Search for the cell housing the specified text and yield its [x, y] center coordinate. 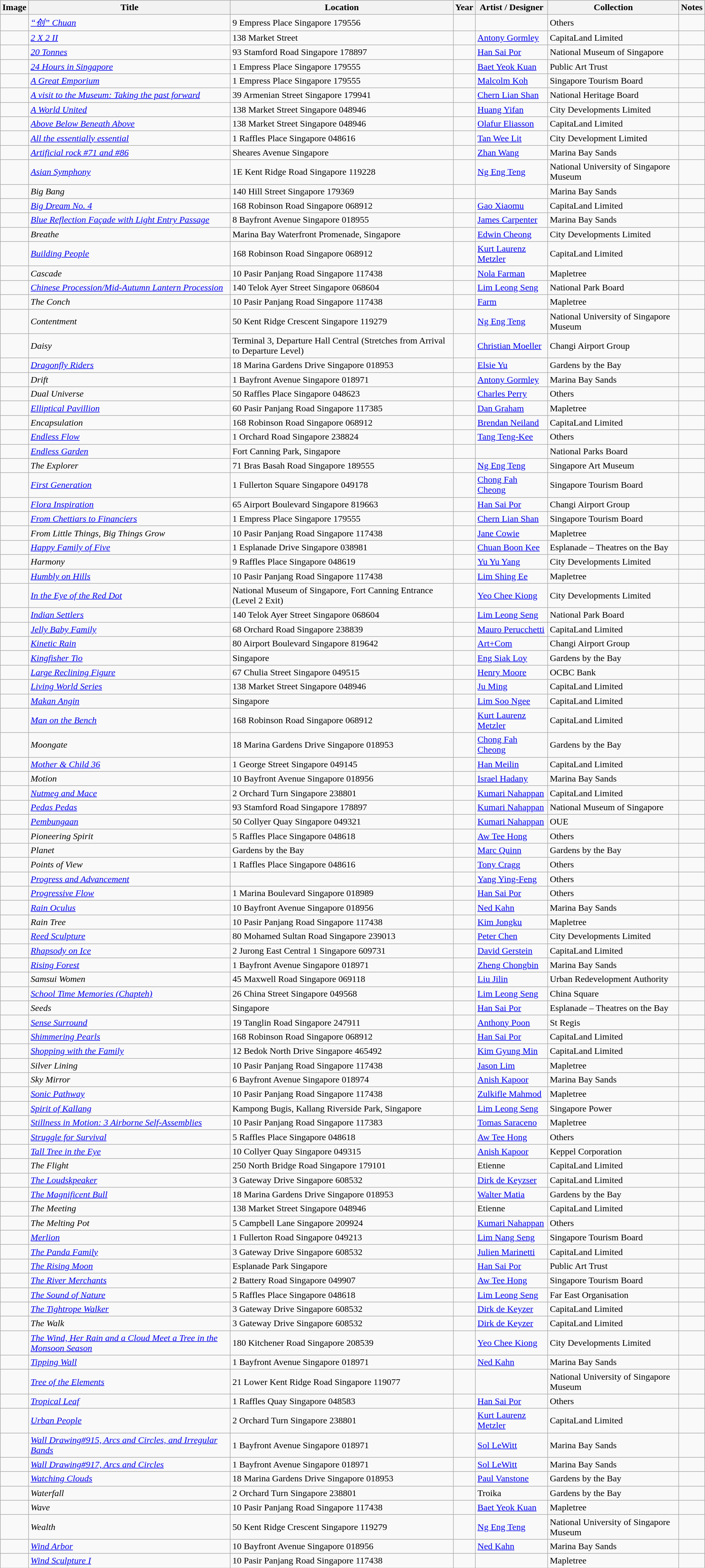
Yu Yu Yang [511, 562]
Breathe [130, 234]
Daisy [130, 346]
Rain Oculus [130, 908]
Brendan Neiland [511, 423]
Marina Bay Waterfront Promenade, Singapore [342, 234]
Seeds [130, 1008]
The Tightrope Walker [130, 1309]
All the essentially essential [130, 138]
Stillness in Motion: 3 Airborne Self-Assemblies [130, 1123]
68 Orchard Road Singapore 238839 [342, 629]
Malcolm Koh [511, 81]
180 Kitchener Road Singapore 208539 [342, 1343]
Pembungaan [130, 821]
Tony Cragg [511, 865]
Makan Angin [130, 701]
24 Hours in Singapore [130, 67]
Watching Clouds [130, 1479]
Singapore Art Museum [613, 466]
Han Meilin [511, 764]
2 Jurong East Central 1 Singapore 609731 [342, 951]
Artificial rock #71 and #86 [130, 153]
Zhan Wang [511, 153]
Shimmering Pearls [130, 1037]
Moongate [130, 745]
Terminal 3, Departure Hall Central (Stretches from Arrival to Departure Level) [342, 346]
Pioneering Spirit [130, 836]
David Gerstein [511, 951]
Harmony [130, 562]
2 X 2 II [130, 38]
Spirit of Kallang [130, 1108]
Sheares Avenue Singapore [342, 153]
Walter Matia [511, 1194]
Big Bang [130, 191]
20 Tonnes [130, 52]
67 Chulia Street Singapore 049515 [342, 672]
OCBC Bank [613, 672]
10 Pasir Panjang Road Singapore 117383 [342, 1123]
Merlion [130, 1237]
Zulkifle Mahmod [511, 1094]
1 Esplanade Drive Singapore 038981 [342, 547]
Drift [130, 380]
Planet [130, 850]
Dragonfly Riders [130, 365]
The Wind, Her Rain and a Cloud Meet a Tree in the Monsoon Season [130, 1343]
Mother & Child 36 [130, 764]
Kingfisher Tio [130, 658]
The Panda Family [130, 1252]
Dirk de Keyzser [511, 1180]
Wave [130, 1507]
In the Eye of the Red Dot [130, 596]
Far East Organisation [613, 1295]
Sense Surround [130, 1022]
Pedas Pedas [130, 807]
Blue Reflection Façade with Light Entry Passage [130, 220]
Peter Chen [511, 936]
50 Raffles Place Singapore 048623 [342, 394]
Rhapsody on Ice [130, 951]
Urban People [130, 1421]
9 Empress Place Singapore 179556 [342, 23]
Paul Vanstone [511, 1479]
10 Collyer Quay Singapore 049315 [342, 1151]
Tropical Leaf [130, 1401]
Tipping Wall [130, 1362]
Tomas Saraceno [511, 1123]
From Chettiars to Financiers [130, 519]
Kinetic Rain [130, 644]
The Loudskpeaker [130, 1180]
National Heritage Board [613, 95]
Jane Cowie [511, 533]
Tree of the Elements [130, 1382]
James Carpenter [511, 220]
19 Tanglin Road Singapore 247911 [342, 1022]
Mauro Perucchetti [511, 629]
St Regis [613, 1022]
Lim Shing Ee [511, 576]
The River Merchants [130, 1280]
Image [14, 8]
Rain Tree [130, 922]
Progressive Flow [130, 893]
Rising Forest [130, 965]
Ju Ming [511, 687]
138 Market Street [342, 38]
The Magnificent Bull [130, 1194]
Chinese Procession/Mid-Autumn Lantern Procession [130, 287]
65 Airport Boulevard Singapore 819663 [342, 504]
Urban Redevelopment Authority [613, 979]
Henry Moore [511, 672]
Sky Mirror [130, 1080]
140 Hill Street Singapore 179369 [342, 191]
Gao Xiaomu [511, 206]
Progress and Advancement [130, 879]
Marc Quinn [511, 850]
Title [130, 8]
Wind Sculpture I [130, 1560]
Olafur Eliasson [511, 124]
Keppel Corporation [613, 1151]
Silver Lining [130, 1066]
80 Airport Boulevard Singapore 819642 [342, 644]
Anthony Poon [511, 1022]
Year [464, 8]
Edwin Cheong [511, 234]
OUE [613, 821]
Above Below Beneath Above [130, 124]
80 Mohamed Sultan Road Singapore 239013 [342, 936]
8 Bayfront Avenue Singapore 018955 [342, 220]
Tang Teng-Kee [511, 437]
Notes [692, 8]
The Walk [130, 1324]
Large Reclining Figure [130, 672]
Nutmeg and Mace [130, 793]
Cascade [130, 273]
Jelly Baby Family [130, 629]
Tan Wee Lit [511, 138]
26 China Street Singapore 049568 [342, 994]
Yang Ying-Feng [511, 879]
Lim Nang Seng [511, 1237]
Zheng Chongbin [511, 965]
Points of View [130, 865]
Endless Flow [130, 437]
Fort Canning Park, Singapore [342, 451]
Asian Symphony [130, 172]
First Generation [130, 485]
2 Battery Road Singapore 049907 [342, 1280]
Huang Yifan [511, 110]
Indian Settlers [130, 615]
1 Fullerton Road Singapore 049213 [342, 1237]
Nola Farman [511, 273]
1 Fullerton Square Singapore 049178 [342, 485]
Location [342, 8]
The Explorer [130, 466]
Man on the Bench [130, 720]
“创” Chuan [130, 23]
The Sound of Nature [130, 1295]
National Parks Board [613, 451]
1 Raffles Quay Singapore 048583 [342, 1401]
Struggle for Survival [130, 1137]
5 Campbell Lane Singapore 209924 [342, 1223]
Wind Arbor [130, 1546]
Kampong Bugis, Kallang Riverside Park, Singapore [342, 1108]
21 Lower Kent Ridge Road Singapore 119077 [342, 1382]
Samsui Women [130, 979]
1 Orchard Road Singapore 238824 [342, 437]
Waterfall [130, 1493]
Chuan Boon Kee [511, 547]
Big Dream No. 4 [130, 206]
The Melting Pot [130, 1223]
Encapsulation [130, 423]
9 Raffles Place Singapore 048619 [342, 562]
Charles Perry [511, 394]
Kim Gyung Min [511, 1051]
Living World Series [130, 687]
City Development Limited [613, 138]
Israel Hadany [511, 779]
Elsie Yu [511, 365]
Dan Graham [511, 408]
Lim Soo Ngee [511, 701]
The Flight [130, 1166]
From Little Things, Big Things Grow [130, 533]
Wealth [130, 1527]
Farm [511, 302]
39 Armenian Street Singapore 179941 [342, 95]
Endless Garden [130, 451]
The Conch [130, 302]
45 Maxwell Road Singapore 069118 [342, 979]
Shopping with the Family [130, 1051]
60 Pasir Panjang Road Singapore 117385 [342, 408]
Motion [130, 779]
Eng Siak Loy [511, 658]
Christian Moeller [511, 346]
Jason Lim [511, 1066]
Building People [130, 254]
Liu Jilin [511, 979]
Singapore Power [613, 1108]
The Meeting [130, 1209]
50 Collyer Quay Singapore 049321 [342, 821]
Wall Drawing#917, Arcs and Circles [130, 1464]
Troika [511, 1493]
Humbly on Hills [130, 576]
6 Bayfront Avenue Singapore 018974 [342, 1080]
Contentment [130, 321]
1 George Street Singapore 049145 [342, 764]
China Square [613, 994]
Collection [613, 8]
Artist / Designer [511, 8]
Reed Sculpture [130, 936]
Happy Family of Five [130, 547]
A World United [130, 110]
71 Bras Basah Road Singapore 189555 [342, 466]
Sonic Pathway [130, 1094]
Tall Tree in the Eye [130, 1151]
Dual Universe [130, 394]
A Great Emporium [130, 81]
The Rising Moon [130, 1266]
Flora Inspiration [130, 504]
Kim Jongku [511, 922]
Esplanade Park Singapore [342, 1266]
National Museum of Singapore, Fort Canning Entrance (Level 2 Exit) [342, 596]
Art+Com [511, 644]
Wall Drawing#915, Arcs and Circles, and Irregular Bands [130, 1445]
12 Bedok North Drive Singapore 465492 [342, 1051]
1E Kent Ridge Road Singapore 119228 [342, 172]
1 Marina Boulevard Singapore 018989 [342, 893]
School Time Memories (Chapteh) [130, 994]
Julien Marinetti [511, 1252]
A visit to the Museum: Taking the past forward [130, 95]
Elliptical Pavillion [130, 408]
250 North Bridge Road Singapore 179101 [342, 1166]
